From the cell containing the given text, extract its center point as [x, y] coordinate. 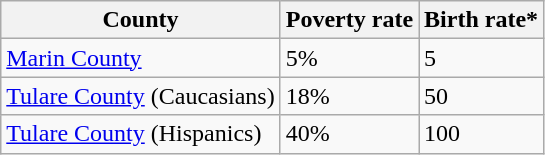
5 [482, 58]
5% [349, 58]
18% [349, 96]
Birth rate* [482, 20]
Marin County [140, 58]
Poverty rate [349, 20]
County [140, 20]
100 [482, 134]
40% [349, 134]
50 [482, 96]
Tulare County (Caucasians) [140, 96]
Tulare County (Hispanics) [140, 134]
